Output the [X, Y] coordinate of the center of the cell containing the given text.  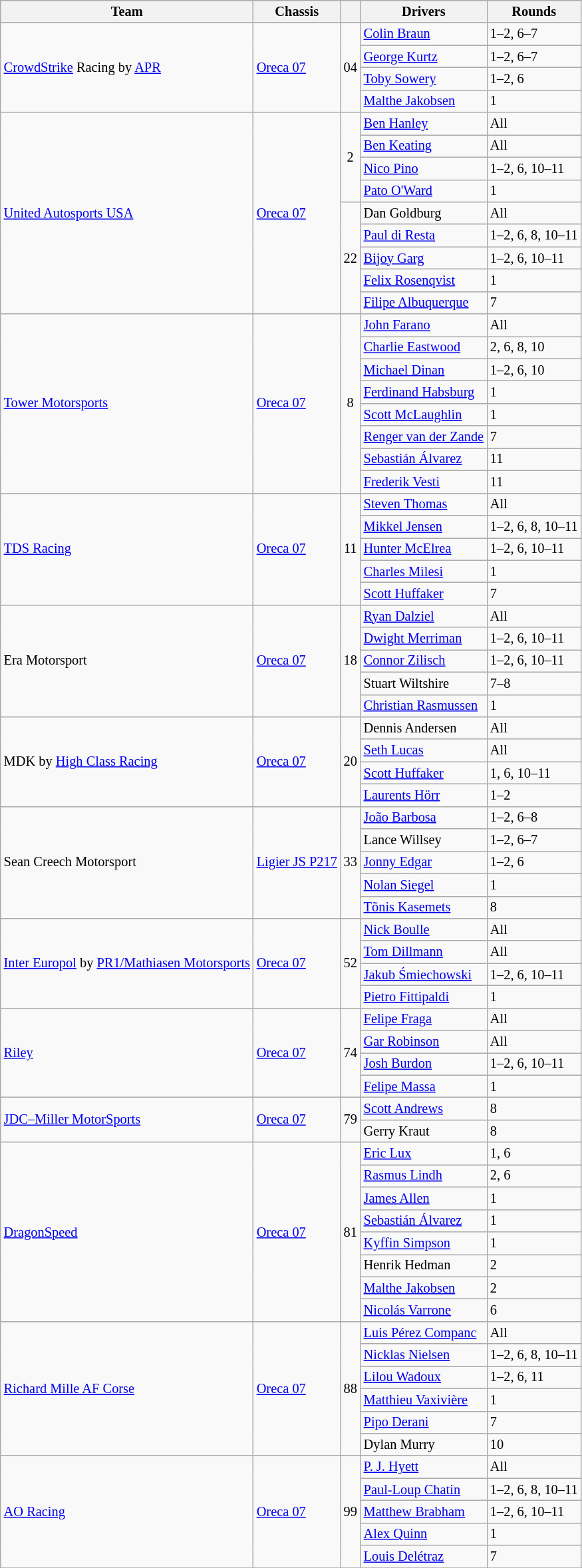
Richard Mille AF Corse [127, 1388]
Dwight Merriman [424, 639]
2, 6 [533, 1176]
Filipe Albuquerque [424, 303]
10 [533, 1444]
Matthew Brabham [424, 1511]
88 [351, 1388]
Colin Braun [424, 34]
Kyffin Simpson [424, 1243]
Tõnis Kasemets [424, 907]
1–2, 6, 11 [533, 1377]
James Allen [424, 1198]
1–2 [533, 795]
Scott McLaughlin [424, 414]
Jonny Edgar [424, 862]
1, 6 [533, 1154]
Louis Delétraz [424, 1557]
1, 6, 10–11 [533, 773]
Sean Creech Motorsport [127, 862]
Lance Willsey [424, 840]
Eric Lux [424, 1154]
Rounds [533, 11]
Pietro Fittipaldi [424, 997]
João Barbosa [424, 818]
MDK by High Class Racing [127, 761]
Paul di Resta [424, 235]
Ligier JS P217 [297, 862]
Nico Pino [424, 168]
P. J. Hyett [424, 1467]
Ben Hanley [424, 124]
Connor Zilisch [424, 661]
Chassis [297, 11]
Charles Milesi [424, 571]
Pipo Derani [424, 1422]
Nick Boulle [424, 929]
52 [351, 963]
74 [351, 1052]
Drivers [424, 11]
33 [351, 862]
04 [351, 68]
Bijoy Garg [424, 258]
Era Motorsport [127, 661]
2, 6, 8, 10 [533, 347]
United Autosports USA [127, 213]
Team [127, 11]
18 [351, 661]
DragonSpeed [127, 1232]
99 [351, 1511]
Henrik Hedman [424, 1265]
Josh Burdon [424, 1064]
Stuart Wiltshire [424, 683]
Pato O'Ward [424, 191]
Michael Dinan [424, 370]
Dennis Andersen [424, 728]
Frederik Vesti [424, 482]
22 [351, 257]
Christian Rasmussen [424, 706]
Seth Lucas [424, 750]
Scott Andrews [424, 1109]
JDC–Miller MotorSports [127, 1120]
Ryan Dalziel [424, 616]
Felipe Fraga [424, 1019]
Matthieu Vaxivière [424, 1400]
AO Racing [127, 1511]
Dylan Murry [424, 1444]
Tower Motorsports [127, 403]
Paul-Loup Chatin [424, 1490]
20 [351, 761]
Dan Goldburg [424, 213]
81 [351, 1232]
Felipe Massa [424, 1086]
Gar Robinson [424, 1042]
Jakub Śmiechowski [424, 975]
Ferdinand Habsburg [424, 392]
Luis Pérez Companc [424, 1333]
7–8 [533, 683]
79 [351, 1120]
Nolan Siegel [424, 885]
Charlie Eastwood [424, 347]
Hunter McElrea [424, 549]
6 [533, 1310]
John Farano [424, 325]
CrowdStrike Racing by APR [127, 68]
Inter Europol by PR1/Mathiasen Motorsports [127, 963]
George Kurtz [424, 57]
1–2, 6–8 [533, 818]
Mikkel Jensen [424, 526]
Riley [127, 1052]
1–2, 6, 10 [533, 370]
Nicklas Nielsen [424, 1355]
Laurents Hörr [424, 795]
Rasmus Lindh [424, 1176]
Ben Keating [424, 146]
Toby Sowery [424, 78]
Renger van der Zande [424, 437]
Tom Dillmann [424, 952]
Gerry Kraut [424, 1131]
Steven Thomas [424, 504]
Alex Quinn [424, 1534]
Lilou Wadoux [424, 1377]
Felix Rosenqvist [424, 280]
TDS Racing [127, 549]
Nicolás Varrone [424, 1310]
